Identify which cell holds the provided text, then report its [x, y] central coordinate. 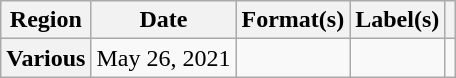
Label(s) [398, 20]
Date [164, 20]
Region [46, 20]
Various [46, 58]
May 26, 2021 [164, 58]
Format(s) [293, 20]
